Locate the cell with the specified text and output its [X, Y] center coordinate. 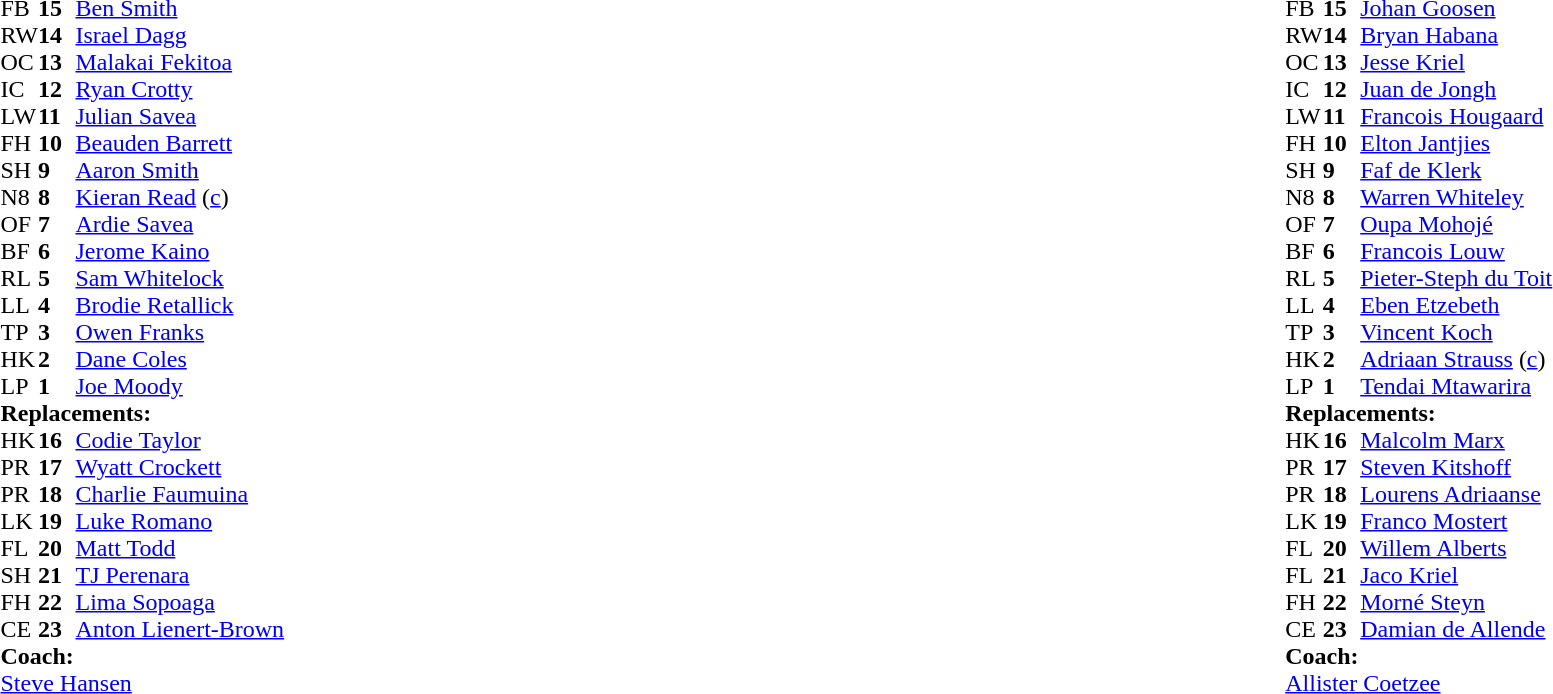
Anton Lienert-Brown [180, 630]
Francois Louw [1456, 252]
Malakai Fekitoa [180, 62]
Franco Mostert [1456, 522]
Israel Dagg [180, 36]
Willem Alberts [1456, 548]
Francois Hougaard [1456, 116]
Adriaan Strauss (c) [1456, 360]
Julian Savea [180, 116]
Jaco Kriel [1456, 576]
Steven Kitshoff [1456, 468]
Bryan Habana [1456, 36]
Morné Steyn [1456, 602]
Tendai Mtawarira [1456, 386]
Codie Taylor [180, 440]
Pieter-Steph du Toit [1456, 278]
Faf de Klerk [1456, 170]
Charlie Faumuina [180, 494]
Warren Whiteley [1456, 198]
Dane Coles [180, 360]
TJ Perenara [180, 576]
Sam Whitelock [180, 278]
Jesse Kriel [1456, 62]
Wyatt Crockett [180, 468]
Aaron Smith [180, 170]
Brodie Retallick [180, 306]
Kieran Read (c) [180, 198]
Beauden Barrett [180, 144]
Matt Todd [180, 548]
Jerome Kaino [180, 252]
Elton Jantjies [1456, 144]
Lourens Adriaanse [1456, 494]
Lima Sopoaga [180, 602]
Ryan Crotty [180, 90]
Vincent Koch [1456, 332]
Joe Moody [180, 386]
Eben Etzebeth [1456, 306]
Juan de Jongh [1456, 90]
Oupa Mohojé [1456, 224]
Luke Romano [180, 522]
Ardie Savea [180, 224]
Malcolm Marx [1456, 440]
Damian de Allende [1456, 630]
Owen Franks [180, 332]
